From the cell containing the given text, extract its center point as (x, y) coordinate. 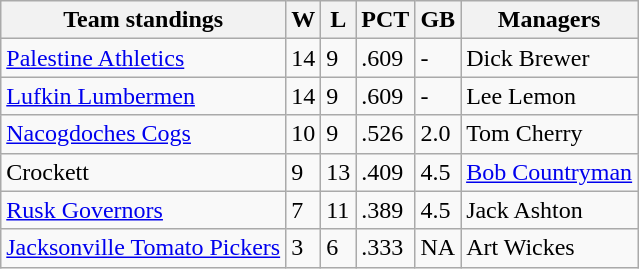
3 (304, 248)
Team standings (144, 20)
.526 (386, 134)
13 (338, 172)
Bob Countryman (550, 172)
10 (304, 134)
.333 (386, 248)
W (304, 20)
Art Wickes (550, 248)
Dick Brewer (550, 58)
Lee Lemon (550, 96)
Jack Ashton (550, 210)
.409 (386, 172)
Rusk Governors (144, 210)
6 (338, 248)
Managers (550, 20)
Tom Cherry (550, 134)
2.0 (438, 134)
Lufkin Lumbermen (144, 96)
Nacogdoches Cogs (144, 134)
Jacksonville Tomato Pickers (144, 248)
11 (338, 210)
NA (438, 248)
Crockett (144, 172)
GB (438, 20)
7 (304, 210)
.389 (386, 210)
L (338, 20)
PCT (386, 20)
Palestine Athletics (144, 58)
